Capture the cell that displays the provided text and extract its [X, Y] central coordinate. 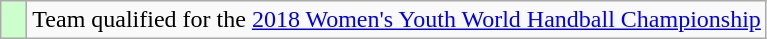
Team qualified for the 2018 Women's Youth World Handball Championship [397, 20]
